Return the [X, Y] coordinate for the center point of the cell that contains the specified text.  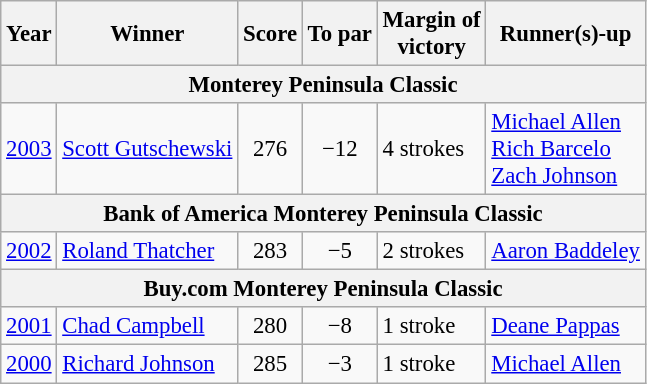
Buy.com Monterey Peninsula Classic [323, 289]
Richard Johnson [148, 364]
Michael Allen Rich Barcelo Zach Johnson [566, 149]
−3 [340, 364]
Margin ofvictory [432, 34]
280 [270, 327]
Michael Allen [566, 364]
2001 [29, 327]
Chad Campbell [148, 327]
283 [270, 251]
Runner(s)-up [566, 34]
276 [270, 149]
−5 [340, 251]
Aaron Baddeley [566, 251]
Year [29, 34]
2002 [29, 251]
2 strokes [432, 251]
Winner [148, 34]
4 strokes [432, 149]
2000 [29, 364]
Deane Pappas [566, 327]
−12 [340, 149]
Score [270, 34]
Roland Thatcher [148, 251]
Scott Gutschewski [148, 149]
2003 [29, 149]
285 [270, 364]
To par [340, 34]
−8 [340, 327]
Bank of America Monterey Peninsula Classic [323, 214]
Monterey Peninsula Classic [323, 85]
